Locate the cell with the specified text and output its (X, Y) center coordinate. 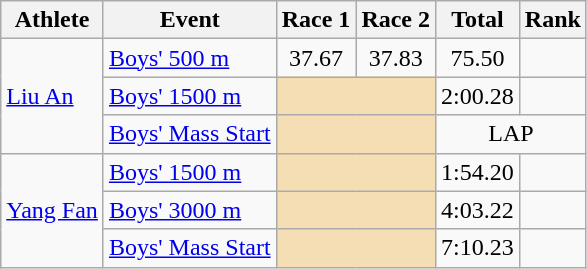
Boys' 500 m (190, 58)
Boys' 3000 m (190, 210)
Event (190, 20)
75.50 (478, 58)
Race 2 (396, 20)
Rank (552, 20)
Yang Fan (52, 210)
37.67 (316, 58)
1:54.20 (478, 172)
LAP (512, 134)
Liu An (52, 96)
2:00.28 (478, 96)
4:03.22 (478, 210)
Athlete (52, 20)
Race 1 (316, 20)
37.83 (396, 58)
7:10.23 (478, 248)
Total (478, 20)
